From the cell containing the given text, extract its center point as [x, y] coordinate. 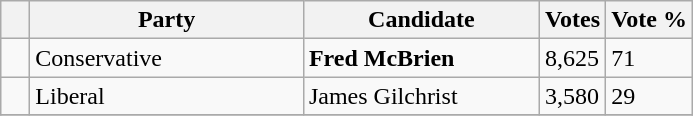
Fred McBrien [421, 58]
3,580 [572, 96]
Party [167, 20]
71 [650, 58]
Votes [572, 20]
29 [650, 96]
8,625 [572, 58]
Liberal [167, 96]
Conservative [167, 58]
Vote % [650, 20]
Candidate [421, 20]
James Gilchrist [421, 96]
